Return (x, y) of the center of cell containing provided text 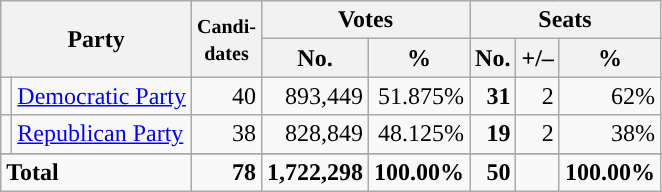
31 (493, 96)
1,722,298 (314, 172)
38% (610, 134)
40 (226, 96)
48.125% (420, 134)
828,849 (314, 134)
Total (96, 172)
38 (226, 134)
Seats (566, 20)
Republican Party (102, 134)
893,449 (314, 96)
+/– (538, 58)
Democratic Party (102, 96)
78 (226, 172)
50 (493, 172)
62% (610, 96)
51.875% (420, 96)
Party (96, 39)
19 (493, 134)
Votes (365, 20)
Candi-dates (226, 39)
